For the text-containing cell, return its midpoint in [X, Y] coordinate format. 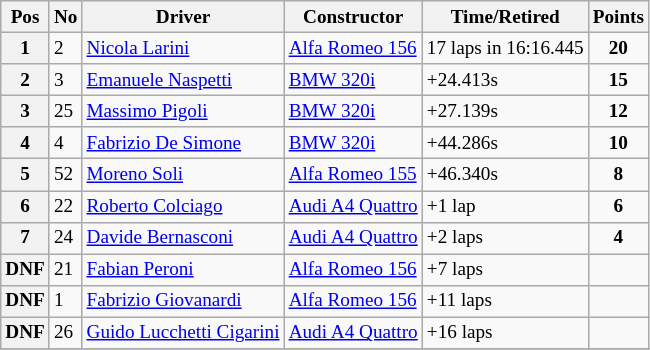
No [66, 17]
Roberto Colciago [183, 206]
52 [66, 175]
Fabian Peroni [183, 270]
Constructor [353, 17]
Driver [183, 17]
+11 laps [505, 301]
Pos [26, 17]
8 [618, 175]
+16 laps [505, 333]
20 [618, 48]
15 [618, 80]
17 laps in 16:16.445 [505, 48]
Points [618, 17]
25 [66, 111]
+27.139s [505, 111]
24 [66, 238]
21 [66, 270]
26 [66, 333]
Davide Bernasconi [183, 238]
Fabrizio Giovanardi [183, 301]
+2 laps [505, 238]
7 [26, 238]
+7 laps [505, 270]
12 [618, 111]
Fabrizio De Simone [183, 143]
+1 lap [505, 206]
Emanuele Naspetti [183, 80]
Time/Retired [505, 17]
22 [66, 206]
+44.286s [505, 143]
Moreno Soli [183, 175]
Guido Lucchetti Cigarini [183, 333]
+24.413s [505, 80]
Massimo Pigoli [183, 111]
Alfa Romeo 155 [353, 175]
+46.340s [505, 175]
10 [618, 143]
Nicola Larini [183, 48]
5 [26, 175]
